Identify which cell holds the provided text, then report its [X, Y] central coordinate. 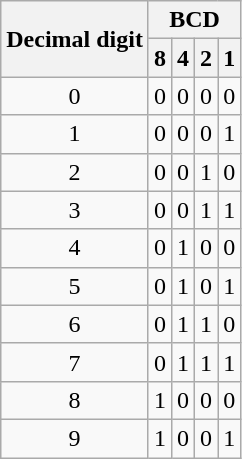
9 [75, 438]
6 [75, 324]
3 [75, 210]
7 [75, 362]
5 [75, 286]
Decimal digit [75, 39]
BCD [194, 20]
